Output the [X, Y] coordinate of the center of the cell containing the given text.  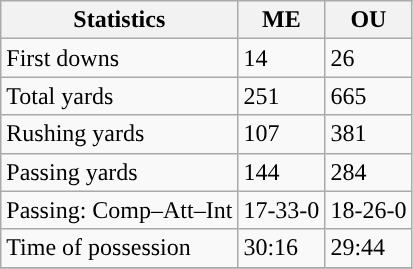
Time of possession [120, 248]
29:44 [368, 248]
144 [282, 172]
Statistics [120, 20]
Total yards [120, 96]
14 [282, 58]
30:16 [282, 248]
107 [282, 134]
18-26-0 [368, 210]
First downs [120, 58]
ME [282, 20]
Rushing yards [120, 134]
284 [368, 172]
OU [368, 20]
Passing: Comp–Att–Int [120, 210]
26 [368, 58]
17-33-0 [282, 210]
251 [282, 96]
665 [368, 96]
381 [368, 134]
Passing yards [120, 172]
